Identify which cell holds the provided text, then report its [X, Y] central coordinate. 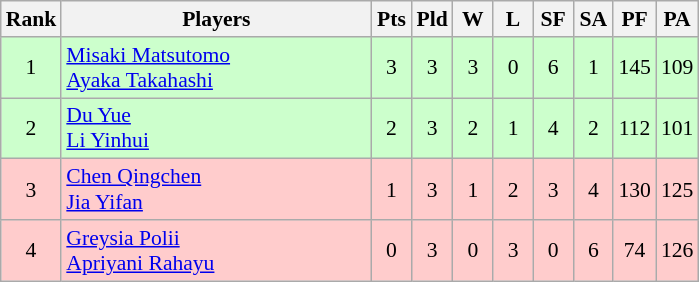
Misaki Matsutomo Ayaka Takahashi [216, 68]
SA [593, 19]
W [473, 19]
Greysia Polii Apriyani Rahayu [216, 250]
112 [634, 128]
Chen Qingchen Jia Yifan [216, 190]
74 [634, 250]
130 [634, 190]
Pld [432, 19]
PF [634, 19]
101 [678, 128]
L [513, 19]
125 [678, 190]
SF [553, 19]
PA [678, 19]
Pts [391, 19]
109 [678, 68]
Players [216, 19]
126 [678, 250]
Du Yue Li Yinhui [216, 128]
Rank [32, 19]
145 [634, 68]
